Return [X, Y] of the center of cell containing provided text 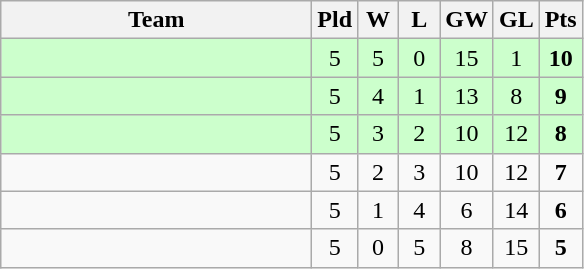
L [420, 20]
7 [560, 172]
GW [467, 20]
Pts [560, 20]
13 [467, 96]
9 [560, 96]
GL [516, 20]
14 [516, 210]
Team [156, 20]
W [378, 20]
Pld [335, 20]
